Identify which cell holds the provided text, then report its (X, Y) central coordinate. 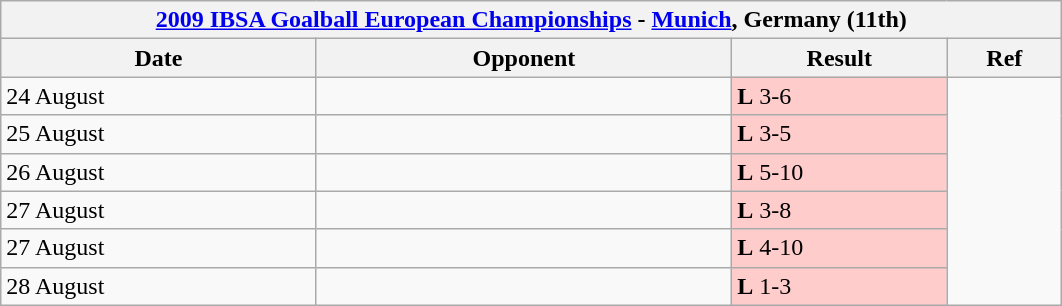
L 3-8 (840, 210)
Date (158, 58)
2009 IBSA Goalball European Championships - Munich, Germany (11th) (532, 20)
26 August (158, 172)
Opponent (524, 58)
L 3-5 (840, 134)
L 1-3 (840, 286)
25 August (158, 134)
28 August (158, 286)
L 3-6 (840, 96)
24 August (158, 96)
Ref (1004, 58)
Result (840, 58)
L 5-10 (840, 172)
L 4-10 (840, 248)
